Pinpoint the cell where the given text exists, returning its [x, y] midpoint coordinate. 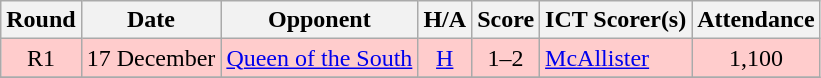
Date [151, 20]
McAllister [616, 58]
1–2 [506, 58]
H [445, 58]
H/A [445, 20]
Opponent [320, 20]
R1 [41, 58]
ICT Scorer(s) [616, 20]
Queen of the South [320, 58]
Score [506, 20]
17 December [151, 58]
1,100 [756, 58]
Round [41, 20]
Attendance [756, 20]
